Pinpoint the cell where the given text exists, returning its [X, Y] midpoint coordinate. 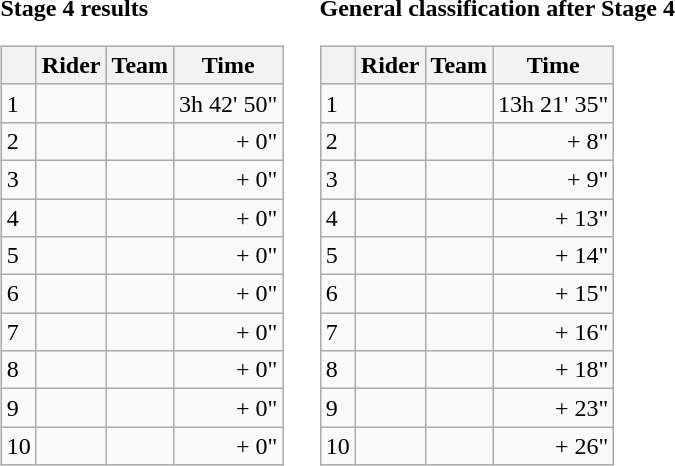
+ 8" [554, 141]
13h 21' 35" [554, 103]
+ 13" [554, 217]
+ 16" [554, 332]
+ 23" [554, 408]
+ 14" [554, 256]
+ 9" [554, 179]
3h 42' 50" [228, 103]
+ 18" [554, 370]
+ 15" [554, 294]
+ 26" [554, 446]
